Identify which cell holds the provided text, then report its (X, Y) central coordinate. 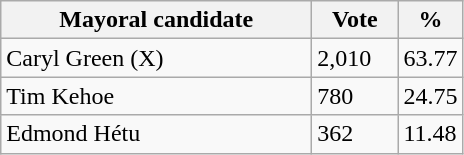
24.75 (430, 96)
Caryl Green (X) (156, 58)
362 (355, 134)
11.48 (430, 134)
Vote (355, 20)
780 (355, 96)
2,010 (355, 58)
Mayoral candidate (156, 20)
Edmond Hétu (156, 134)
Tim Kehoe (156, 96)
63.77 (430, 58)
% (430, 20)
